Locate the cell with the specified text and output its [X, Y] center coordinate. 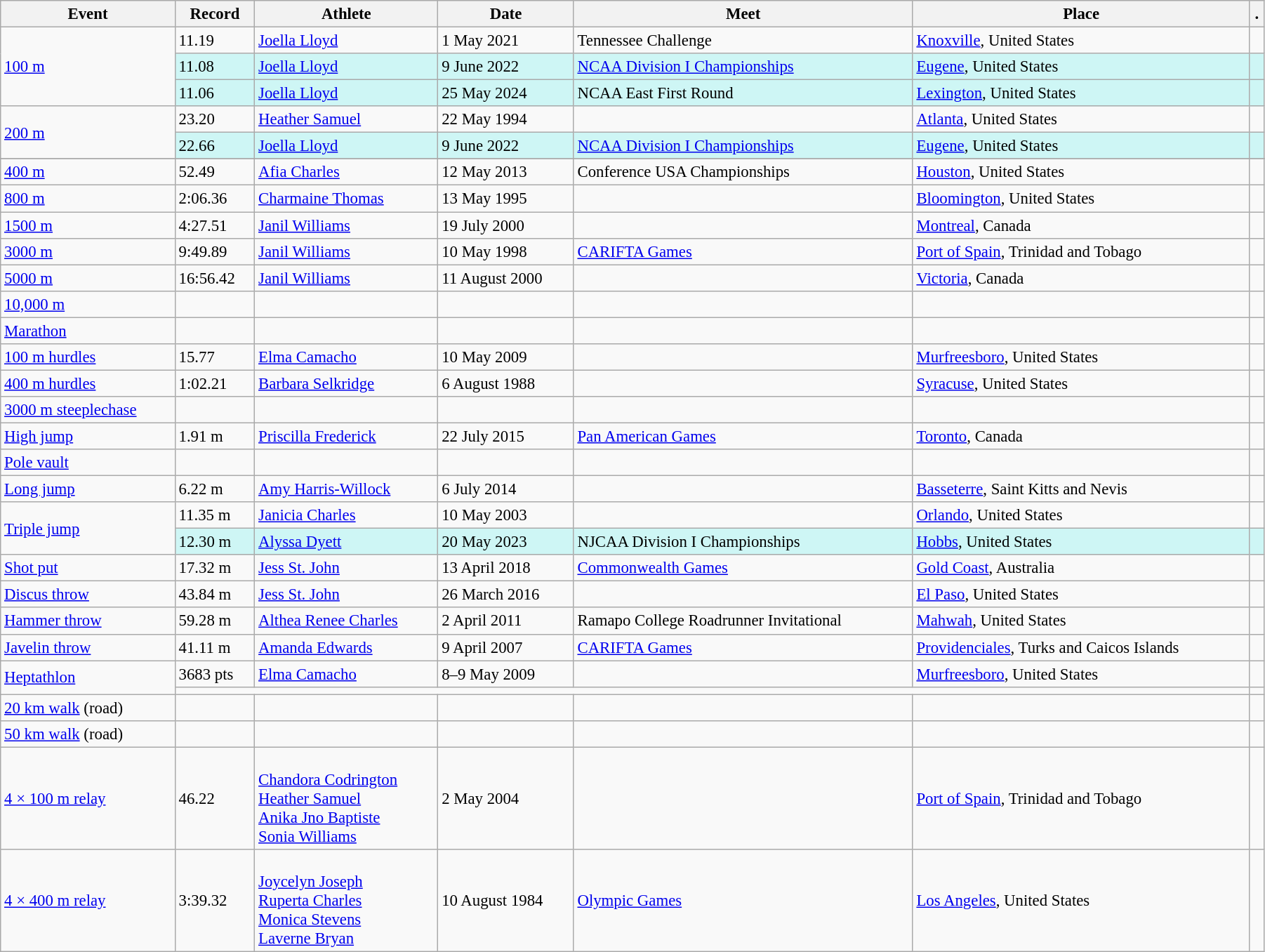
Bloomington, United States [1081, 199]
Hobbs, United States [1081, 542]
Priscilla Frederick [347, 436]
5000 m [88, 278]
Discus throw [88, 595]
43.84 m [215, 595]
Place [1081, 14]
52.49 [215, 172]
15.77 [215, 357]
NJCAA Division I Championships [743, 542]
2 April 2011 [505, 621]
11.19 [215, 41]
Afia Charles [347, 172]
3000 m [88, 251]
Athlete [347, 14]
59.28 m [215, 621]
3000 m steeplechase [88, 410]
10 May 1998 [505, 251]
Tennessee Challenge [743, 41]
NCAA East First Round [743, 93]
50 km walk (road) [88, 734]
20 km walk (road) [88, 708]
Record [215, 14]
Triple jump [88, 528]
4:27.51 [215, 225]
11.35 m [215, 515]
Montreal, Canada [1081, 225]
10 August 1984 [505, 901]
Amy Harris-Willock [347, 489]
10,000 m [88, 304]
13 April 2018 [505, 568]
1 May 2021 [505, 41]
4 × 400 m relay [88, 901]
100 m hurdles [88, 357]
Atlanta, United States [1081, 119]
10 May 2009 [505, 357]
22 May 1994 [505, 119]
100 m [88, 67]
Knoxville, United States [1081, 41]
3:39.32 [215, 901]
25 May 2024 [505, 93]
Lexington, United States [1081, 93]
11.06 [215, 93]
Hammer throw [88, 621]
9:49.89 [215, 251]
Marathon [88, 331]
Alyssa Dyett [347, 542]
Heather Samuel [347, 119]
Toronto, Canada [1081, 436]
Victoria, Canada [1081, 278]
4 × 100 m relay [88, 798]
Barbara Selkridge [347, 383]
800 m [88, 199]
Charmaine Thomas [347, 199]
. [1257, 14]
Amanda Edwards [347, 647]
Mahwah, United States [1081, 621]
Olympic Games [743, 901]
22.66 [215, 146]
Basseterre, Saint Kitts and Nevis [1081, 489]
Javelin throw [88, 647]
3683 pts [215, 674]
26 March 2016 [505, 595]
1:02.21 [215, 383]
Date [505, 14]
Long jump [88, 489]
12.30 m [215, 542]
Joycelyn JosephRuperta CharlesMonica StevensLaverne Bryan [347, 901]
El Paso, United States [1081, 595]
20 May 2023 [505, 542]
11.08 [215, 67]
Janicia Charles [347, 515]
10 May 2003 [505, 515]
Shot put [88, 568]
13 May 1995 [505, 199]
8–9 May 2009 [505, 674]
Meet [743, 14]
Orlando, United States [1081, 515]
400 m hurdles [88, 383]
Houston, United States [1081, 172]
Conference USA Championships [743, 172]
1.91 m [215, 436]
22 July 2015 [505, 436]
2:06.36 [215, 199]
400 m [88, 172]
Chandora CodringtonHeather SamuelAnika Jno BaptisteSonia Williams [347, 798]
12 May 2013 [505, 172]
6 July 2014 [505, 489]
17.32 m [215, 568]
46.22 [215, 798]
19 July 2000 [505, 225]
Syracuse, United States [1081, 383]
23.20 [215, 119]
2 May 2004 [505, 798]
Althea Renee Charles [347, 621]
6.22 m [215, 489]
Commonwealth Games [743, 568]
11 August 2000 [505, 278]
Event [88, 14]
Pole vault [88, 463]
Providenciales, Turks and Caicos Islands [1081, 647]
6 August 1988 [505, 383]
Heptathlon [88, 677]
41.11 m [215, 647]
Pan American Games [743, 436]
High jump [88, 436]
Ramapo College Roadrunner Invitational [743, 621]
16:56.42 [215, 278]
1500 m [88, 225]
9 April 2007 [505, 647]
Gold Coast, Australia [1081, 568]
200 m [88, 132]
Los Angeles, United States [1081, 901]
